Extract the (X, Y) coordinate from the center of the cell holding the provided text.  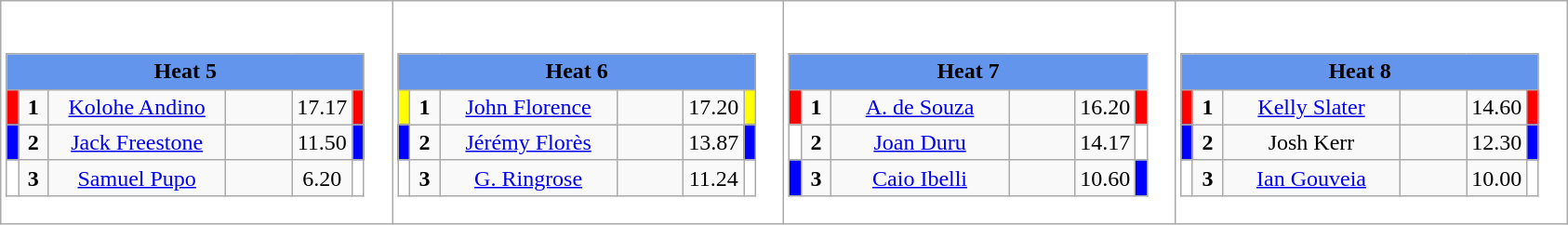
10.60 (1105, 178)
Samuel Pupo (138, 178)
11.24 (714, 178)
17.17 (322, 107)
Kelly Slater (1311, 107)
13.87 (714, 142)
Kolohe Andino (138, 107)
Joan Duru (921, 142)
G. Ringrose (528, 178)
17.20 (714, 107)
A. de Souza (921, 107)
Heat 8 (1360, 72)
Heat 5 1 Kolohe Andino 17.17 2 Jack Freestone 11.50 3 Samuel Pupo 6.20 (197, 112)
16.20 (1105, 107)
6.20 (322, 178)
John Florence (528, 107)
Heat 7 (968, 72)
14.17 (1105, 142)
Ian Gouveia (1311, 178)
Heat 8 1 Kelly Slater 14.60 2 Josh Kerr 12.30 3 Ian Gouveia 10.00 (1371, 112)
14.60 (1497, 107)
12.30 (1497, 142)
Jérémy Florès (528, 142)
Heat 6 (577, 72)
Heat 5 (185, 72)
Heat 6 1 John Florence 17.20 2 Jérémy Florès 13.87 3 G. Ringrose 11.24 (588, 112)
10.00 (1497, 178)
Caio Ibelli (921, 178)
Josh Kerr (1311, 142)
11.50 (322, 142)
Heat 7 1 A. de Souza 16.20 2 Joan Duru 14.17 3 Caio Ibelli 10.60 (980, 112)
Jack Freestone (138, 142)
